Provide the [X, Y] coordinate of the cell's center where the given text is located.  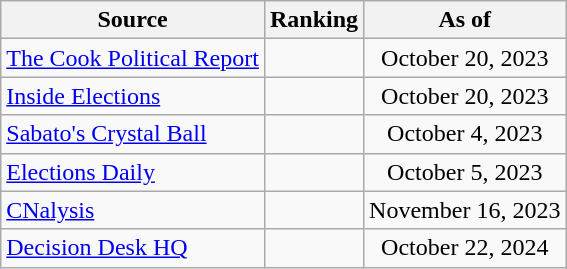
Ranking [314, 20]
CNalysis [133, 210]
As of [465, 20]
October 22, 2024 [465, 248]
Sabato's Crystal Ball [133, 134]
Decision Desk HQ [133, 248]
Source [133, 20]
Elections Daily [133, 172]
October 5, 2023 [465, 172]
Inside Elections [133, 96]
October 4, 2023 [465, 134]
November 16, 2023 [465, 210]
The Cook Political Report [133, 58]
